Pinpoint the cell where the given text exists, returning its [X, Y] midpoint coordinate. 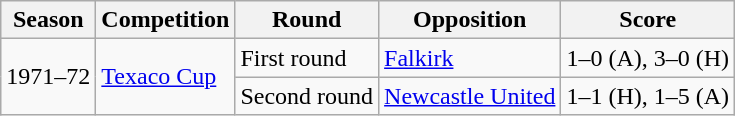
Newcastle United [470, 96]
1–0 (A), 3–0 (H) [648, 58]
Season [48, 20]
Texaco Cup [166, 77]
Second round [307, 96]
Competition [166, 20]
Round [307, 20]
Score [648, 20]
Opposition [470, 20]
1–1 (H), 1–5 (A) [648, 96]
1971–72 [48, 77]
Falkirk [470, 58]
First round [307, 58]
